Find where the given text appears and provide that cell's center as [X, Y] coordinate. 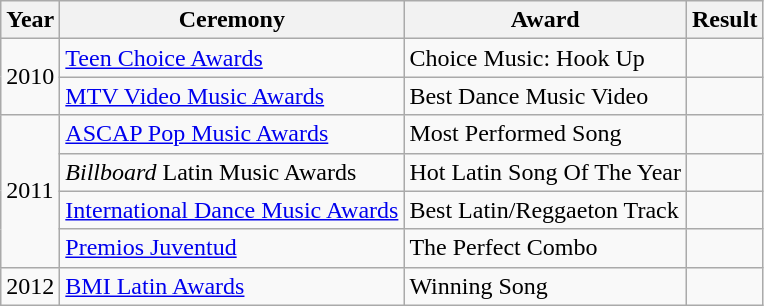
Winning Song [546, 286]
Award [546, 20]
BMI Latin Awards [232, 286]
2010 [30, 77]
The Perfect Combo [546, 248]
Best Dance Music Video [546, 96]
Most Performed Song [546, 134]
Choice Music: Hook Up [546, 58]
Billboard Latin Music Awards [232, 172]
2011 [30, 191]
Teen Choice Awards [232, 58]
Result [725, 20]
Year [30, 20]
ASCAP Pop Music Awards [232, 134]
Ceremony [232, 20]
International Dance Music Awards [232, 210]
MTV Video Music Awards [232, 96]
Hot Latin Song Of The Year [546, 172]
Premios Juventud [232, 248]
2012 [30, 286]
Best Latin/Reggaeton Track [546, 210]
